From the cell containing the given text, extract its center point as [x, y] coordinate. 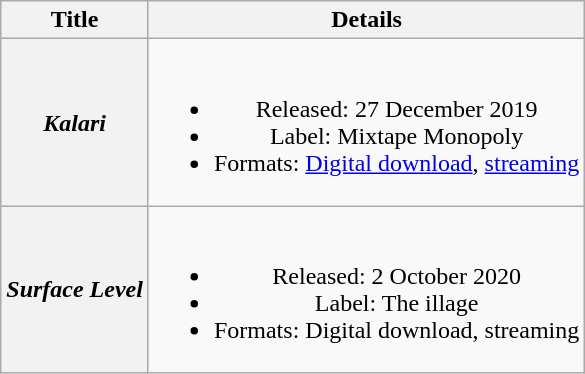
Kalari [75, 122]
Details [366, 20]
Released: 2 October 2020Label: The illageFormats: Digital download, streaming [366, 290]
Surface Level [75, 290]
Title [75, 20]
Released: 27 December 2019Label: Mixtape MonopolyFormats: Digital download, streaming [366, 122]
